Pinpoint the cell where the given text exists, returning its [X, Y] midpoint coordinate. 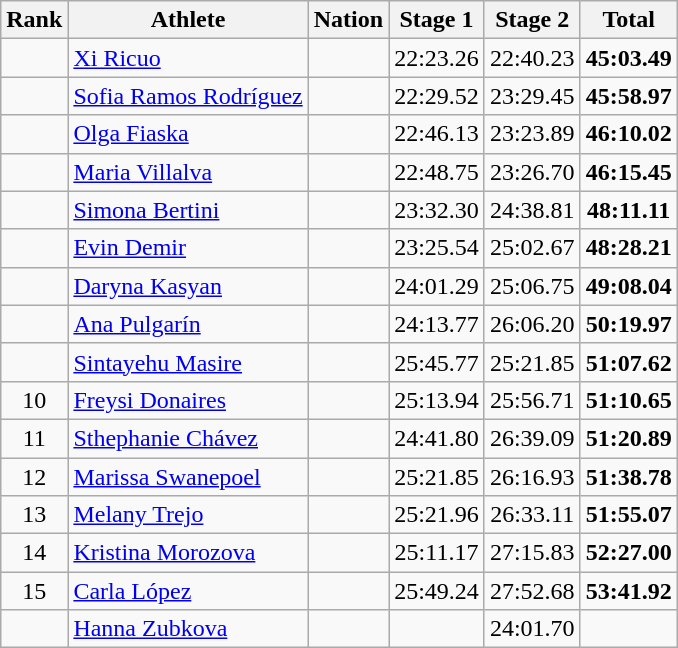
Rank [34, 20]
51:07.62 [628, 362]
25:06.75 [532, 286]
24:01.70 [532, 629]
Olga Fiaska [188, 134]
Stage 2 [532, 20]
27:15.83 [532, 553]
11 [34, 438]
51:20.89 [628, 438]
23:23.89 [532, 134]
Evin Demir [188, 248]
25:21.96 [437, 515]
48:11.11 [628, 210]
Athlete [188, 20]
45:58.97 [628, 96]
25:45.77 [437, 362]
14 [34, 553]
Freysi Donaires [188, 400]
Sintayehu Masire [188, 362]
Kristina Morozova [188, 553]
12 [34, 477]
26:39.09 [532, 438]
Daryna Kasyan [188, 286]
Simona Bertini [188, 210]
Marissa Swanepoel [188, 477]
22:29.52 [437, 96]
10 [34, 400]
23:32.30 [437, 210]
Nation [348, 20]
46:15.45 [628, 172]
49:08.04 [628, 286]
45:03.49 [628, 58]
24:41.80 [437, 438]
22:48.75 [437, 172]
23:25.54 [437, 248]
22:40.23 [532, 58]
22:23.26 [437, 58]
Melany Trejo [188, 515]
Hanna Zubkova [188, 629]
51:55.07 [628, 515]
24:38.81 [532, 210]
51:38.78 [628, 477]
Sofia Ramos Rodríguez [188, 96]
24:01.29 [437, 286]
53:41.92 [628, 591]
Sthephanie Chávez [188, 438]
24:13.77 [437, 324]
25:49.24 [437, 591]
23:29.45 [532, 96]
26:16.93 [532, 477]
25:11.17 [437, 553]
26:06.20 [532, 324]
Maria Villalva [188, 172]
15 [34, 591]
23:26.70 [532, 172]
51:10.65 [628, 400]
25:56.71 [532, 400]
Ana Pulgarín [188, 324]
46:10.02 [628, 134]
48:28.21 [628, 248]
Xi Ricuo [188, 58]
22:46.13 [437, 134]
13 [34, 515]
Carla López [188, 591]
50:19.97 [628, 324]
25:13.94 [437, 400]
27:52.68 [532, 591]
26:33.11 [532, 515]
52:27.00 [628, 553]
25:02.67 [532, 248]
Stage 1 [437, 20]
Total [628, 20]
